Determine the [X, Y] coordinate at the center of the cell enclosing the given text.  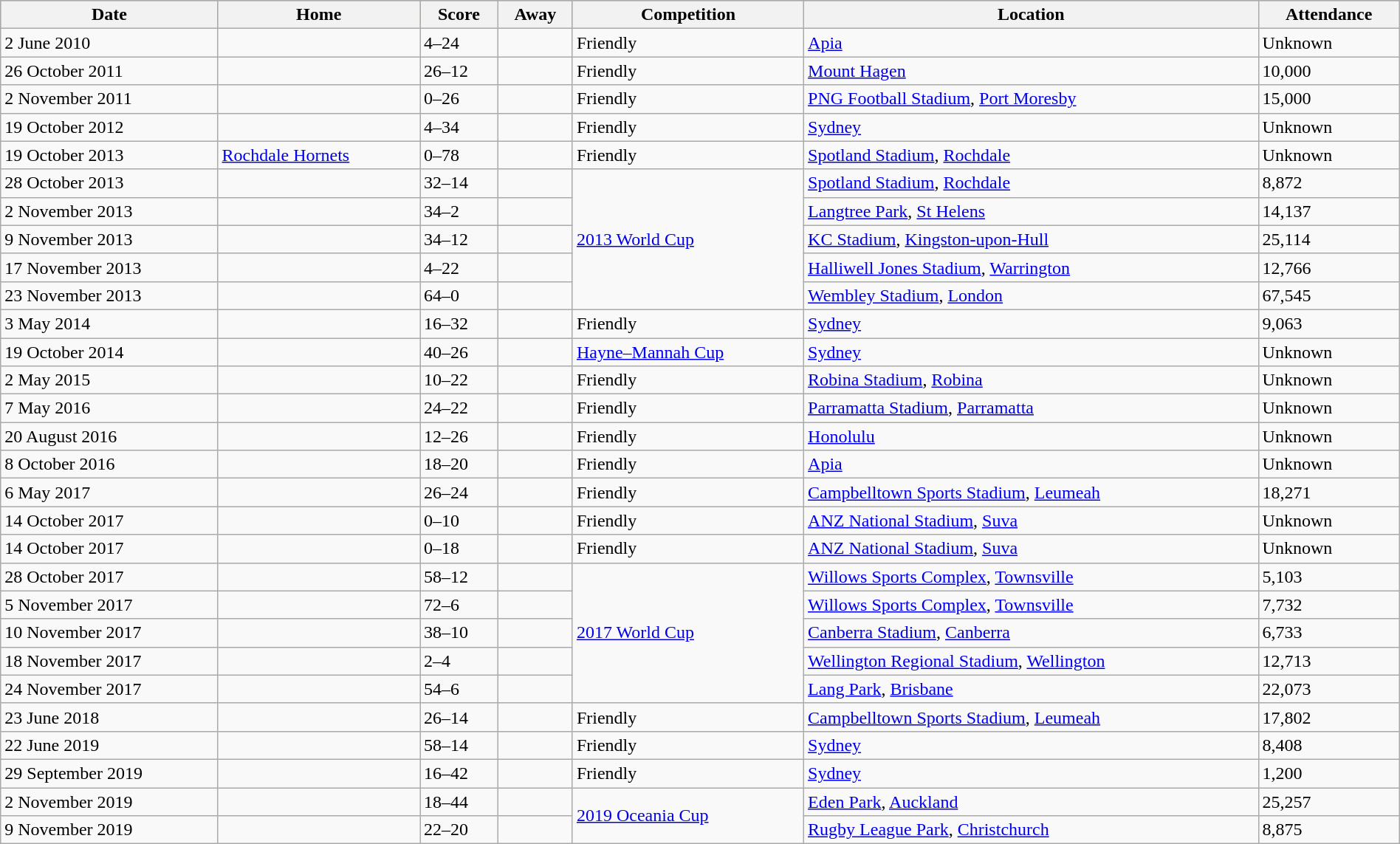
26–12 [459, 71]
19 October 2012 [109, 127]
4–34 [459, 127]
2 November 2019 [109, 801]
16–42 [459, 773]
6 May 2017 [109, 493]
28 October 2013 [109, 183]
23 June 2018 [109, 717]
25,257 [1329, 801]
7 May 2016 [109, 408]
2019 Oceania Cup [688, 815]
Canberra Stadium, Canberra [1031, 633]
Location [1031, 15]
Rochdale Hornets [319, 155]
18,271 [1329, 493]
0–78 [459, 155]
12,766 [1329, 267]
64–0 [459, 295]
Away [535, 15]
24 November 2017 [109, 689]
4–22 [459, 267]
Mount Hagen [1031, 71]
54–6 [459, 689]
32–14 [459, 183]
67,545 [1329, 295]
2 November 2013 [109, 211]
Eden Park, Auckland [1031, 801]
22 June 2019 [109, 745]
Rugby League Park, Christchurch [1031, 830]
38–10 [459, 633]
Lang Park, Brisbane [1031, 689]
Competition [688, 15]
1,200 [1329, 773]
8 October 2016 [109, 464]
28 October 2017 [109, 577]
25,114 [1329, 239]
24–22 [459, 408]
2 November 2011 [109, 99]
7,732 [1329, 605]
18–20 [459, 464]
Langtree Park, St Helens [1031, 211]
58–12 [459, 577]
22–20 [459, 830]
18 November 2017 [109, 661]
10–22 [459, 380]
4–24 [459, 43]
10,000 [1329, 71]
Parramatta Stadium, Parramatta [1031, 408]
2–4 [459, 661]
19 October 2013 [109, 155]
6,733 [1329, 633]
Halliwell Jones Stadium, Warrington [1031, 267]
2013 World Cup [688, 239]
Score [459, 15]
40–26 [459, 352]
3 May 2014 [109, 323]
22,073 [1329, 689]
PNG Football Stadium, Port Moresby [1031, 99]
12,713 [1329, 661]
58–14 [459, 745]
2 May 2015 [109, 380]
KC Stadium, Kingston-upon-Hull [1031, 239]
16–32 [459, 323]
34–2 [459, 211]
18–44 [459, 801]
Wembley Stadium, London [1031, 295]
8,408 [1329, 745]
17,802 [1329, 717]
23 November 2013 [109, 295]
2017 World Cup [688, 633]
9 November 2019 [109, 830]
17 November 2013 [109, 267]
9 November 2013 [109, 239]
8,872 [1329, 183]
5 November 2017 [109, 605]
Attendance [1329, 15]
20 August 2016 [109, 436]
9,063 [1329, 323]
10 November 2017 [109, 633]
2 June 2010 [109, 43]
0–26 [459, 99]
Wellington Regional Stadium, Wellington [1031, 661]
12–26 [459, 436]
29 September 2019 [109, 773]
8,875 [1329, 830]
Home [319, 15]
15,000 [1329, 99]
34–12 [459, 239]
Hayne–Mannah Cup [688, 352]
26–24 [459, 493]
0–10 [459, 521]
5,103 [1329, 577]
Robina Stadium, Robina [1031, 380]
0–18 [459, 549]
26–14 [459, 717]
72–6 [459, 605]
Honolulu [1031, 436]
Date [109, 15]
19 October 2014 [109, 352]
26 October 2011 [109, 71]
14,137 [1329, 211]
